For the text-containing cell, return its midpoint in (x, y) coordinate format. 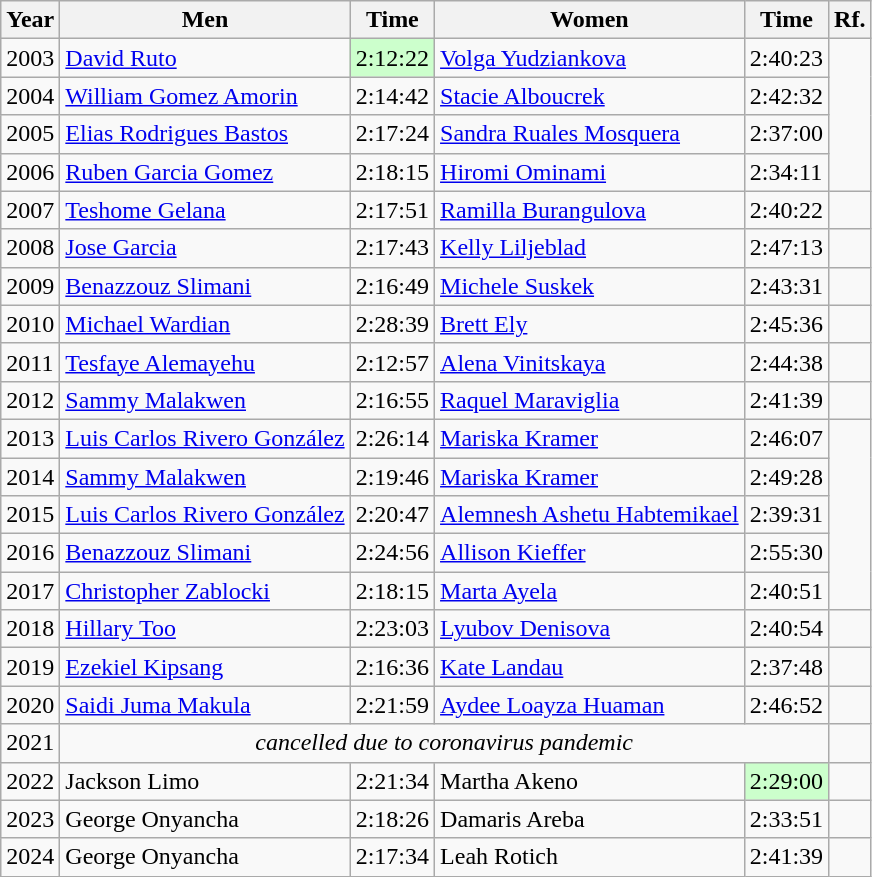
2:28:39 (392, 324)
Ezekiel Kipsang (205, 667)
Ruben Garcia Gomez (205, 172)
Raquel Maraviglia (590, 400)
2008 (30, 248)
Michele Suskek (590, 286)
2:23:03 (392, 629)
2:37:48 (786, 667)
Kelly Liljeblad (590, 248)
Leah Rotich (590, 857)
2024 (30, 857)
2:17:24 (392, 134)
2017 (30, 591)
Elias Rodrigues Bastos (205, 134)
2013 (30, 438)
2021 (30, 743)
2:16:36 (392, 667)
2:33:51 (786, 819)
Marta Ayela (590, 591)
2:39:31 (786, 515)
2011 (30, 362)
Allison Kieffer (590, 553)
David Ruto (205, 58)
2:29:00 (786, 781)
2:43:31 (786, 286)
Volga Yudziankova (590, 58)
2:40:22 (786, 210)
2:14:42 (392, 96)
2:17:43 (392, 248)
Ramilla Burangulova (590, 210)
2:55:30 (786, 553)
Year (30, 20)
2:21:34 (392, 781)
Jose Garcia (205, 248)
Brett Ely (590, 324)
2:20:47 (392, 515)
2:18:26 (392, 819)
2:34:11 (786, 172)
2003 (30, 58)
Lyubov Denisova (590, 629)
2015 (30, 515)
Hiromi Ominami (590, 172)
2005 (30, 134)
Teshome Gelana (205, 210)
2:40:54 (786, 629)
2:12:22 (392, 58)
2:16:55 (392, 400)
Alemnesh Ashetu Habtemikael (590, 515)
2014 (30, 477)
2:24:56 (392, 553)
2:44:38 (786, 362)
Women (590, 20)
2004 (30, 96)
2:47:13 (786, 248)
2012 (30, 400)
2006 (30, 172)
Christopher Zablocki (205, 591)
2:37:00 (786, 134)
2018 (30, 629)
2019 (30, 667)
2:49:28 (786, 477)
Damaris Areba (590, 819)
Rf. (850, 20)
2:12:57 (392, 362)
cancelled due to coronavirus pandemic (444, 743)
Aydee Loayza Huaman (590, 705)
2:40:23 (786, 58)
2010 (30, 324)
William Gomez Amorin (205, 96)
2:16:49 (392, 286)
Saidi Juma Makula (205, 705)
2016 (30, 553)
2:40:51 (786, 591)
Sandra Ruales Mosquera (590, 134)
Kate Landau (590, 667)
2022 (30, 781)
2007 (30, 210)
2:17:51 (392, 210)
2:26:14 (392, 438)
Alena Vinitskaya (590, 362)
Men (205, 20)
Michael Wardian (205, 324)
2:42:32 (786, 96)
2:46:07 (786, 438)
2:19:46 (392, 477)
2:46:52 (786, 705)
Jackson Limo (205, 781)
Stacie Alboucrek (590, 96)
Hillary Too (205, 629)
2:21:59 (392, 705)
2009 (30, 286)
2023 (30, 819)
2:17:34 (392, 857)
2020 (30, 705)
2:45:36 (786, 324)
Tesfaye Alemayehu (205, 362)
Martha Akeno (590, 781)
